Capture the cell that displays the provided text and extract its (x, y) central coordinate. 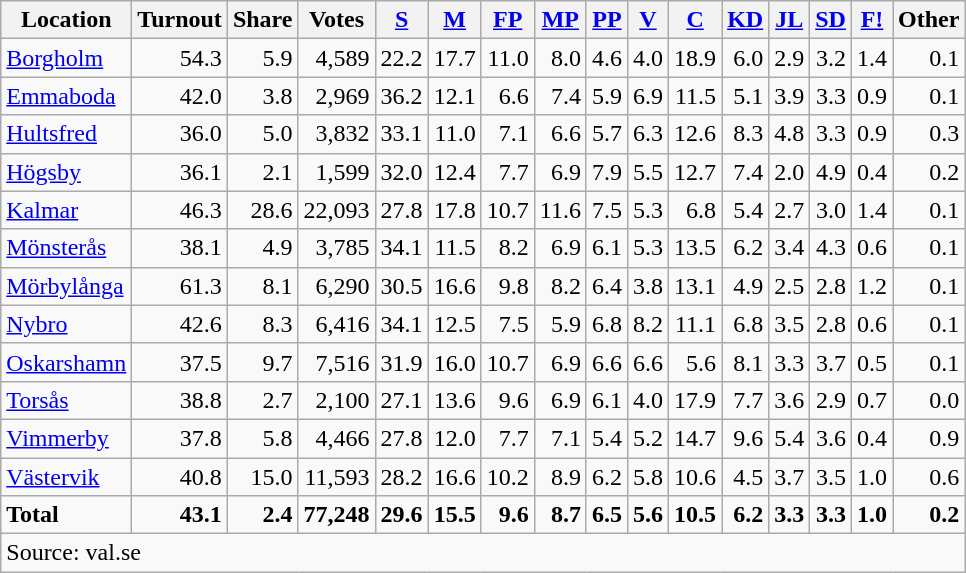
33.1 (402, 134)
Other (929, 20)
2.4 (262, 515)
0.0 (929, 400)
6.3 (648, 134)
V (648, 20)
54.3 (180, 58)
30.5 (402, 286)
7,516 (336, 362)
6.4 (606, 286)
36.2 (402, 96)
40.8 (180, 477)
14.7 (696, 438)
Turnout (180, 20)
5.0 (262, 134)
12.0 (454, 438)
3.9 (790, 96)
S (402, 20)
F! (872, 20)
MP (560, 20)
PP (606, 20)
3.0 (831, 210)
15.5 (454, 515)
38.1 (180, 248)
11,593 (336, 477)
28.2 (402, 477)
SD (831, 20)
6,290 (336, 286)
13.1 (696, 286)
6,416 (336, 324)
17.9 (696, 400)
10.6 (696, 477)
1.2 (872, 286)
9.7 (262, 362)
9.8 (508, 286)
1,599 (336, 172)
61.3 (180, 286)
12.1 (454, 96)
22,093 (336, 210)
0.3 (929, 134)
5.2 (648, 438)
4,466 (336, 438)
Total (66, 515)
22.2 (402, 58)
FP (508, 20)
31.9 (402, 362)
37.8 (180, 438)
Hultsfred (66, 134)
Mörbylånga (66, 286)
43.1 (180, 515)
46.3 (180, 210)
4,589 (336, 58)
Nybro (66, 324)
Torsås (66, 400)
JL (790, 20)
KD (746, 20)
0.5 (872, 362)
36.1 (180, 172)
37.5 (180, 362)
Mönsterås (66, 248)
4.6 (606, 58)
Votes (336, 20)
13.5 (696, 248)
Högsby (66, 172)
Location (66, 20)
2.5 (790, 286)
13.6 (454, 400)
Kalmar (66, 210)
15.0 (262, 477)
Vimmerby (66, 438)
Share (262, 20)
4.8 (790, 134)
12.5 (454, 324)
11.6 (560, 210)
8.0 (560, 58)
6.5 (606, 515)
3.4 (790, 248)
77,248 (336, 515)
4.3 (831, 248)
4.5 (746, 477)
32.0 (402, 172)
42.6 (180, 324)
2.1 (262, 172)
8.9 (560, 477)
0.7 (872, 400)
6.0 (746, 58)
17.7 (454, 58)
27.1 (402, 400)
10.5 (696, 515)
10.2 (508, 477)
5.1 (746, 96)
16.0 (454, 362)
8.7 (560, 515)
Emmaboda (66, 96)
3,832 (336, 134)
18.9 (696, 58)
Västervik (66, 477)
5.7 (606, 134)
12.4 (454, 172)
M (454, 20)
11.1 (696, 324)
2.0 (790, 172)
36.0 (180, 134)
3,785 (336, 248)
5.5 (648, 172)
28.6 (262, 210)
38.8 (180, 400)
Oskarshamn (66, 362)
C (696, 20)
3.2 (831, 58)
Source: val.se (483, 553)
7.9 (606, 172)
12.6 (696, 134)
12.7 (696, 172)
42.0 (180, 96)
17.8 (454, 210)
29.6 (402, 515)
2,100 (336, 400)
2,969 (336, 96)
Borgholm (66, 58)
